Scan for the cell matching the given text and deliver its (X, Y) coordinate at center. 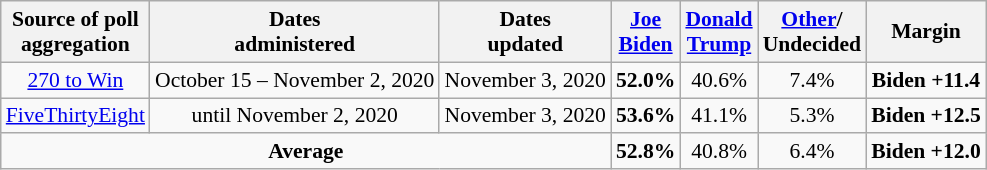
5.3% (812, 116)
Biden +11.4 (926, 80)
FiveThirtyEight (76, 116)
7.4% (812, 80)
52.0% (646, 80)
6.4% (812, 152)
40.6% (718, 80)
JoeBiden (646, 32)
52.8% (646, 152)
53.6% (646, 116)
270 to Win (76, 80)
40.8% (718, 152)
Source of pollaggregation (76, 32)
Dates administered (295, 32)
Dates updated (524, 32)
Biden +12.0 (926, 152)
DonaldTrump (718, 32)
October 15 – November 2, 2020 (295, 80)
41.1% (718, 116)
Other/Undecided (812, 32)
Average (306, 152)
until November 2, 2020 (295, 116)
Biden +12.5 (926, 116)
Margin (926, 32)
